Identify which cell holds the provided text, then report its [x, y] central coordinate. 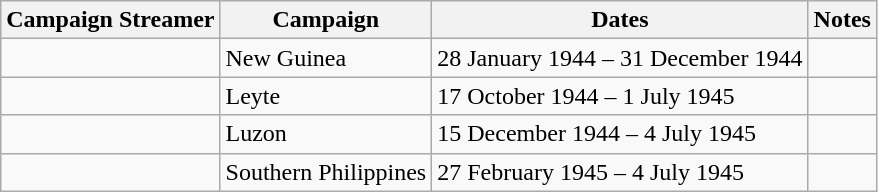
Southern Philippines [326, 172]
17 October 1944 – 1 July 1945 [620, 96]
New Guinea [326, 58]
Luzon [326, 134]
Dates [620, 20]
Campaign Streamer [110, 20]
28 January 1944 – 31 December 1944 [620, 58]
15 December 1944 – 4 July 1945 [620, 134]
27 February 1945 – 4 July 1945 [620, 172]
Campaign [326, 20]
Leyte [326, 96]
Notes [842, 20]
